Return (x, y) of the center of cell containing provided text 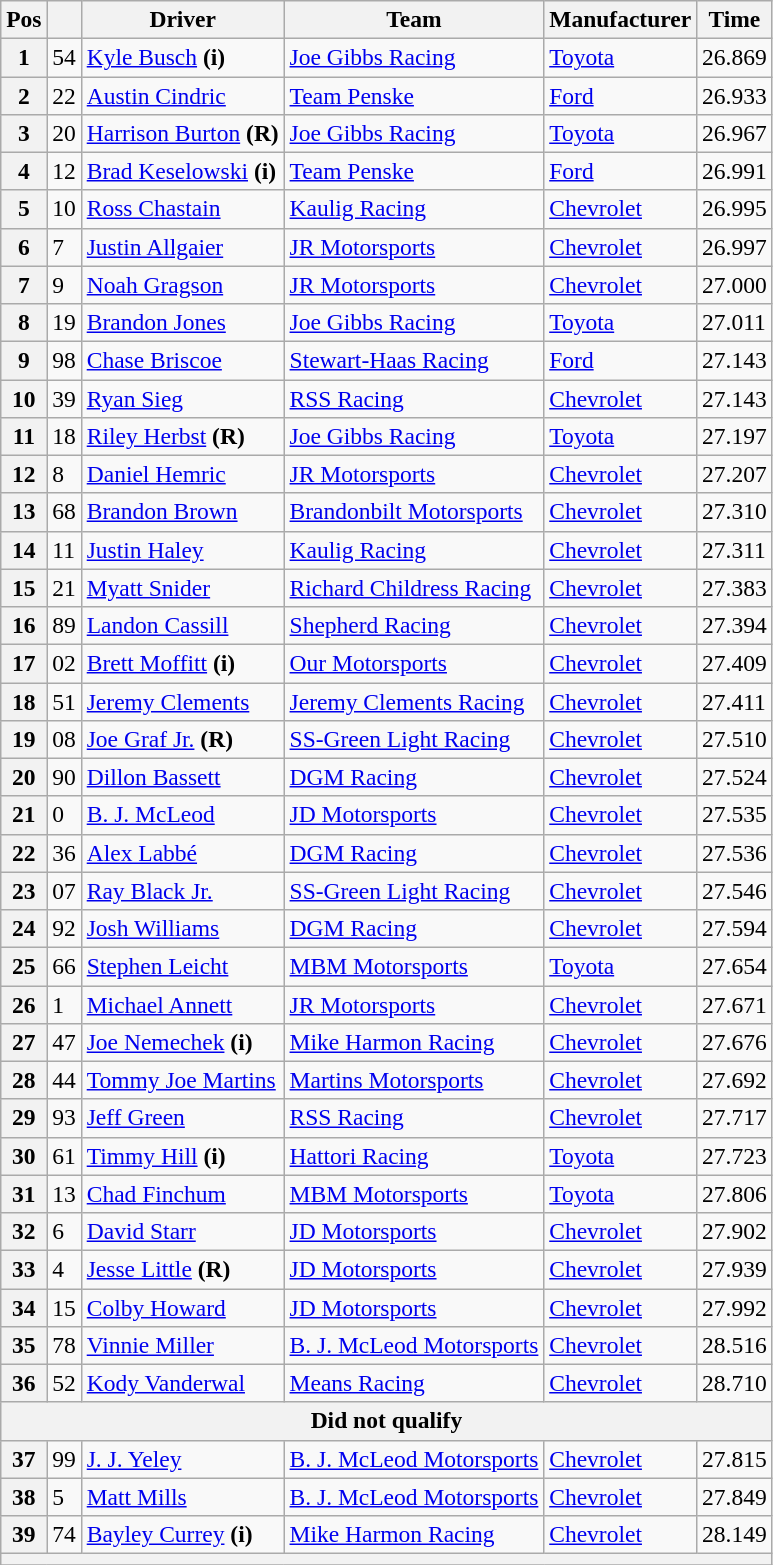
99 (64, 1459)
0 (64, 815)
66 (64, 966)
Time (735, 19)
28 (24, 1080)
Ross Chastain (182, 209)
Ray Black Jr. (182, 891)
Jeremy Clements Racing (414, 701)
27.409 (735, 663)
27.524 (735, 777)
Joe Graf Jr. (R) (182, 739)
27.806 (735, 1194)
Shepherd Racing (414, 625)
26.869 (735, 57)
54 (64, 57)
Stewart-Haas Racing (414, 360)
27.717 (735, 1118)
26.997 (735, 247)
98 (64, 360)
17 (24, 663)
27.849 (735, 1497)
29 (24, 1118)
Bayley Currey (i) (182, 1534)
27.000 (735, 285)
Timmy Hill (i) (182, 1156)
Riley Herbst (R) (182, 436)
27.654 (735, 966)
Team (414, 19)
Michael Annett (182, 1004)
Driver (182, 19)
27.992 (735, 1307)
27 (24, 1042)
02 (64, 663)
68 (64, 512)
Ryan Sieg (182, 398)
Jeff Green (182, 1118)
Chad Finchum (182, 1194)
Justin Allgaier (182, 247)
Martins Motorsports (414, 1080)
2 (24, 95)
26 (24, 1004)
Stephen Leicht (182, 966)
93 (64, 1118)
33 (24, 1269)
Kody Vanderwal (182, 1383)
Brandon Brown (182, 512)
27.902 (735, 1231)
27.207 (735, 474)
Kyle Busch (i) (182, 57)
74 (64, 1534)
Brandon Jones (182, 322)
28.516 (735, 1345)
Landon Cassill (182, 625)
Did not qualify (386, 1421)
Justin Haley (182, 550)
Joe Nemechek (i) (182, 1042)
27.535 (735, 815)
38 (24, 1497)
Hattori Racing (414, 1156)
44 (64, 1080)
B. J. McLeod (182, 815)
92 (64, 928)
27.939 (735, 1269)
26.967 (735, 133)
34 (24, 1307)
Richard Childress Racing (414, 588)
27.671 (735, 1004)
Brett Moffitt (i) (182, 663)
28.149 (735, 1534)
27.676 (735, 1042)
47 (64, 1042)
27.197 (735, 436)
32 (24, 1231)
31 (24, 1194)
14 (24, 550)
07 (64, 891)
Noah Gragson (182, 285)
27.310 (735, 512)
37 (24, 1459)
26.933 (735, 95)
24 (24, 928)
52 (64, 1383)
27.594 (735, 928)
51 (64, 701)
J. J. Yeley (182, 1459)
Alex Labbé (182, 853)
27.311 (735, 550)
3 (24, 133)
Brad Keselowski (i) (182, 171)
61 (64, 1156)
26.991 (735, 171)
27.383 (735, 588)
27.723 (735, 1156)
Tommy Joe Martins (182, 1080)
35 (24, 1345)
30 (24, 1156)
Dillon Bassett (182, 777)
Jeremy Clements (182, 701)
Means Racing (414, 1383)
89 (64, 625)
Chase Briscoe (182, 360)
26.995 (735, 209)
Harrison Burton (R) (182, 133)
90 (64, 777)
27.510 (735, 739)
Manufacturer (620, 19)
Austin Cindric (182, 95)
Brandonbilt Motorsports (414, 512)
27.692 (735, 1080)
28.710 (735, 1383)
27.546 (735, 891)
Vinnie Miller (182, 1345)
Josh Williams (182, 928)
Matt Mills (182, 1497)
23 (24, 891)
27.011 (735, 322)
27.536 (735, 853)
25 (24, 966)
David Starr (182, 1231)
27.394 (735, 625)
Pos (24, 19)
Daniel Hemric (182, 474)
16 (24, 625)
Colby Howard (182, 1307)
08 (64, 739)
Jesse Little (R) (182, 1269)
Myatt Snider (182, 588)
27.815 (735, 1459)
Our Motorsports (414, 663)
27.411 (735, 701)
78 (64, 1345)
